From the cell containing the given text, extract its center point as [X, Y] coordinate. 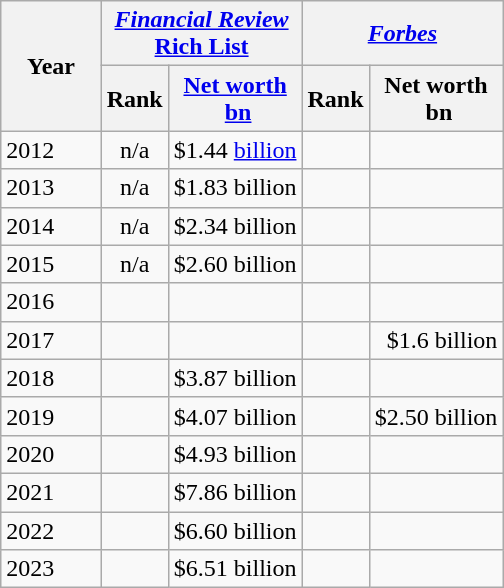
2014 [51, 226]
$4.93 billion [235, 454]
$4.07 billion [235, 416]
$2.50 billion [436, 416]
Year [51, 66]
$1.6 billion [436, 340]
2022 [51, 531]
2012 [51, 150]
2019 [51, 416]
2016 [51, 302]
2015 [51, 264]
$6.60 billion [235, 531]
$3.87 billion [235, 378]
2013 [51, 188]
2017 [51, 340]
$1.44 billion [235, 150]
Financial ReviewRich List [202, 34]
Forbes [402, 34]
2023 [51, 569]
$1.83 billion [235, 188]
$7.86 billion [235, 492]
2020 [51, 454]
$2.34 billion [235, 226]
$2.60 billion [235, 264]
2018 [51, 378]
2021 [51, 492]
$6.51 billion [235, 569]
